Detect which cell encompasses the target text, then output its (x, y) center coordinate. 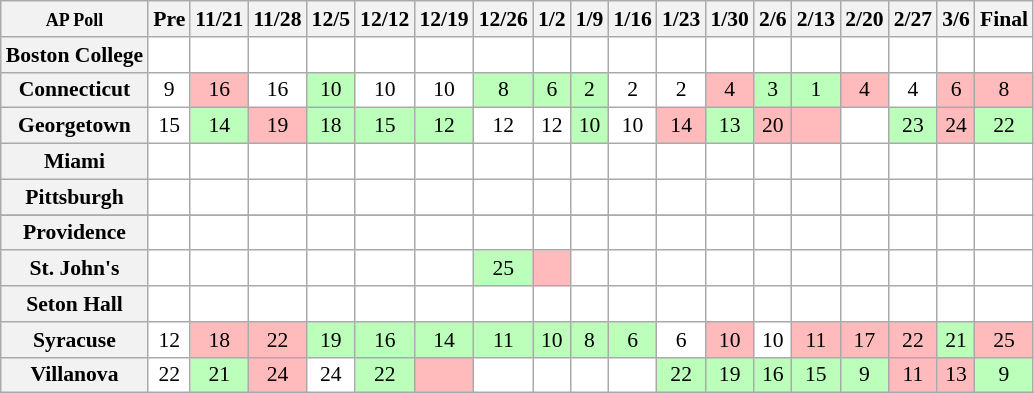
Providence (74, 233)
1/30 (730, 19)
AP Poll (74, 19)
1/9 (590, 19)
2/13 (816, 19)
12/19 (444, 19)
12/12 (384, 19)
2/6 (773, 19)
1 (816, 90)
23 (914, 126)
11/28 (277, 19)
Miami (74, 162)
3 (773, 90)
12/26 (504, 19)
17 (864, 340)
St. John's (74, 269)
20 (773, 126)
Seton Hall (74, 304)
1/23 (682, 19)
3/6 (956, 19)
2/27 (914, 19)
Boston College (74, 55)
Pittsburgh (74, 197)
Villanova (74, 375)
Georgetown (74, 126)
11/21 (219, 19)
1/2 (552, 19)
Connecticut (74, 90)
Pre (169, 19)
Syracuse (74, 340)
Final (1004, 19)
1/16 (632, 19)
12/5 (332, 19)
2/20 (864, 19)
